Output the [x, y] coordinate of the center of the cell containing the given text.  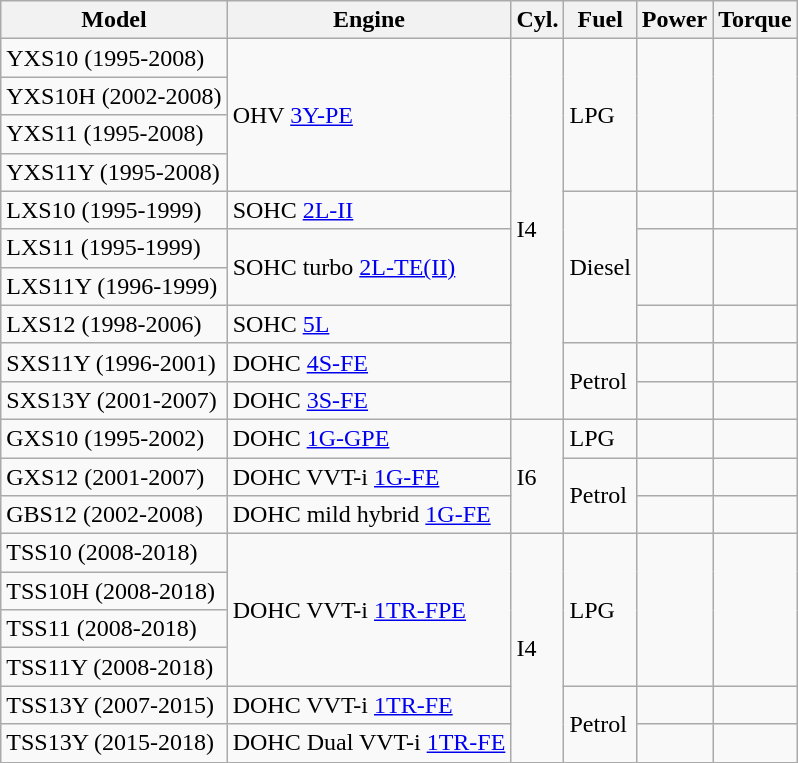
SXS13Y (2001-2007) [114, 400]
DOHC Dual VVT-i 1TR-FE [369, 743]
SOHC 2L-II [369, 210]
Fuel [600, 20]
Diesel [600, 267]
LXS11Y (1996-1999) [114, 286]
DOHC VVT-i 1TR-FPE [369, 610]
SOHC turbo 2L-TE(II) [369, 267]
Power [674, 20]
DOHC 4S-FE [369, 362]
TSS13Y (2015-2018) [114, 743]
Torque [755, 20]
Cyl. [538, 20]
TSS11 (2008-2018) [114, 629]
GBS12 (2002-2008) [114, 515]
SXS11Y (1996-2001) [114, 362]
DOHC 1G-GPE [369, 438]
GXS10 (1995-2002) [114, 438]
Engine [369, 20]
Model [114, 20]
I6 [538, 476]
YXS11Y (1995-2008) [114, 172]
SOHC 5L [369, 324]
YXS10H (2002-2008) [114, 96]
YXS10 (1995-2008) [114, 58]
LXS11 (1995-1999) [114, 248]
TSS13Y (2007-2015) [114, 705]
DOHC mild hybrid 1G-FE [369, 515]
GXS12 (2001-2007) [114, 477]
TSS10H (2008-2018) [114, 591]
LXS10 (1995-1999) [114, 210]
LXS12 (1998-2006) [114, 324]
DOHC VVT-i 1TR-FE [369, 705]
DOHC 3S-FE [369, 400]
DOHC VVT-i 1G-FE [369, 477]
YXS11 (1995-2008) [114, 134]
OHV 3Y-PE [369, 115]
TSS10 (2008-2018) [114, 553]
TSS11Y (2008-2018) [114, 667]
